Return [x, y] of the center of cell containing provided text 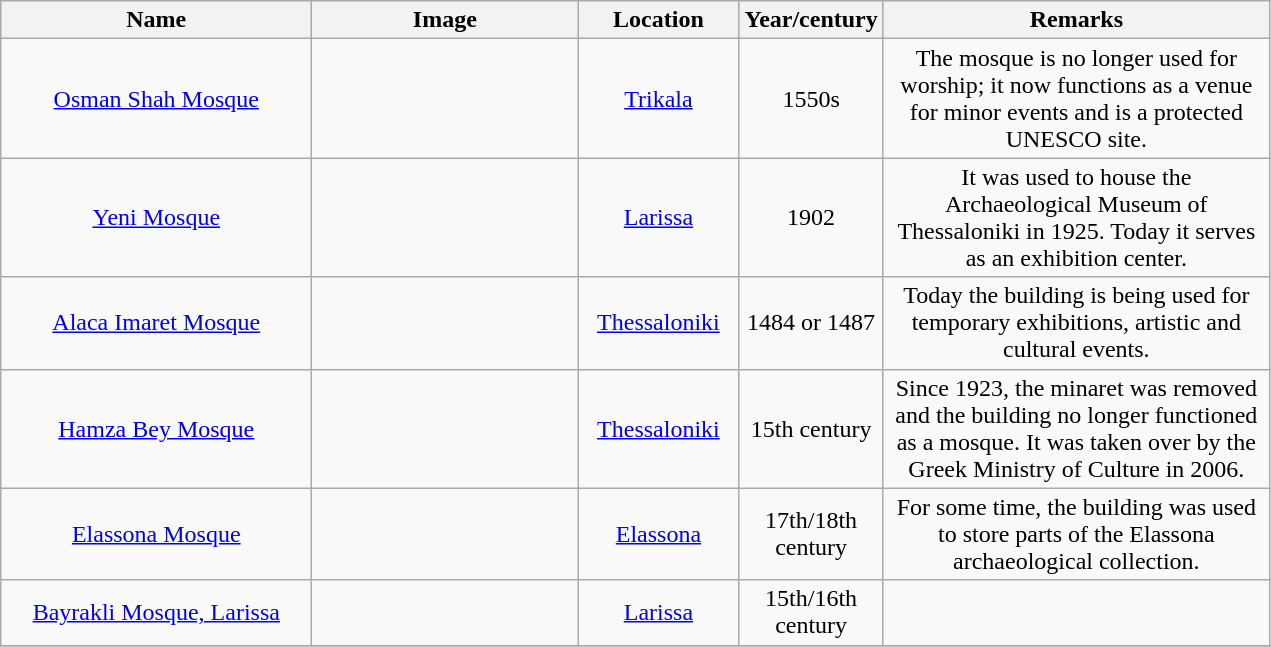
15th/16th century [811, 612]
1550s [811, 98]
1484 or 1487 [811, 323]
It was used to house the Archaeological Museum of Thessaloniki in 1925. Today it serves as an exhibition center. [1076, 218]
15th century [811, 428]
1902 [811, 218]
Image [445, 20]
Osman Shah Mosque [156, 98]
Name [156, 20]
17th/18th century [811, 534]
Since 1923, the minaret was removed and the building no longer functioned as a mosque. It was taken over by the Greek Ministry of Culture in 2006. [1076, 428]
Elassona [658, 534]
Year/century [811, 20]
Alaca Imaret Mosque [156, 323]
Remarks [1076, 20]
Yeni Mosque [156, 218]
For some time, the building was used to store parts of the Elassona archaeological collection. [1076, 534]
Location [658, 20]
Trikala [658, 98]
The mosque is no longer used for worship; it now functions as a venue for minor events and is a protected UNESCO site. [1076, 98]
Hamza Bey Mosque [156, 428]
Today the building is being used for temporary exhibitions, artistic and cultural events. [1076, 323]
Bayrakli Mosque, Larissa [156, 612]
Elassona Mosque [156, 534]
